Determine the [x, y] coordinate at the center of the cell enclosing the given text.  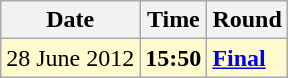
Final [247, 58]
Date [70, 20]
15:50 [174, 58]
28 June 2012 [70, 58]
Round [247, 20]
Time [174, 20]
